For the text-containing cell, return its midpoint in (X, Y) coordinate format. 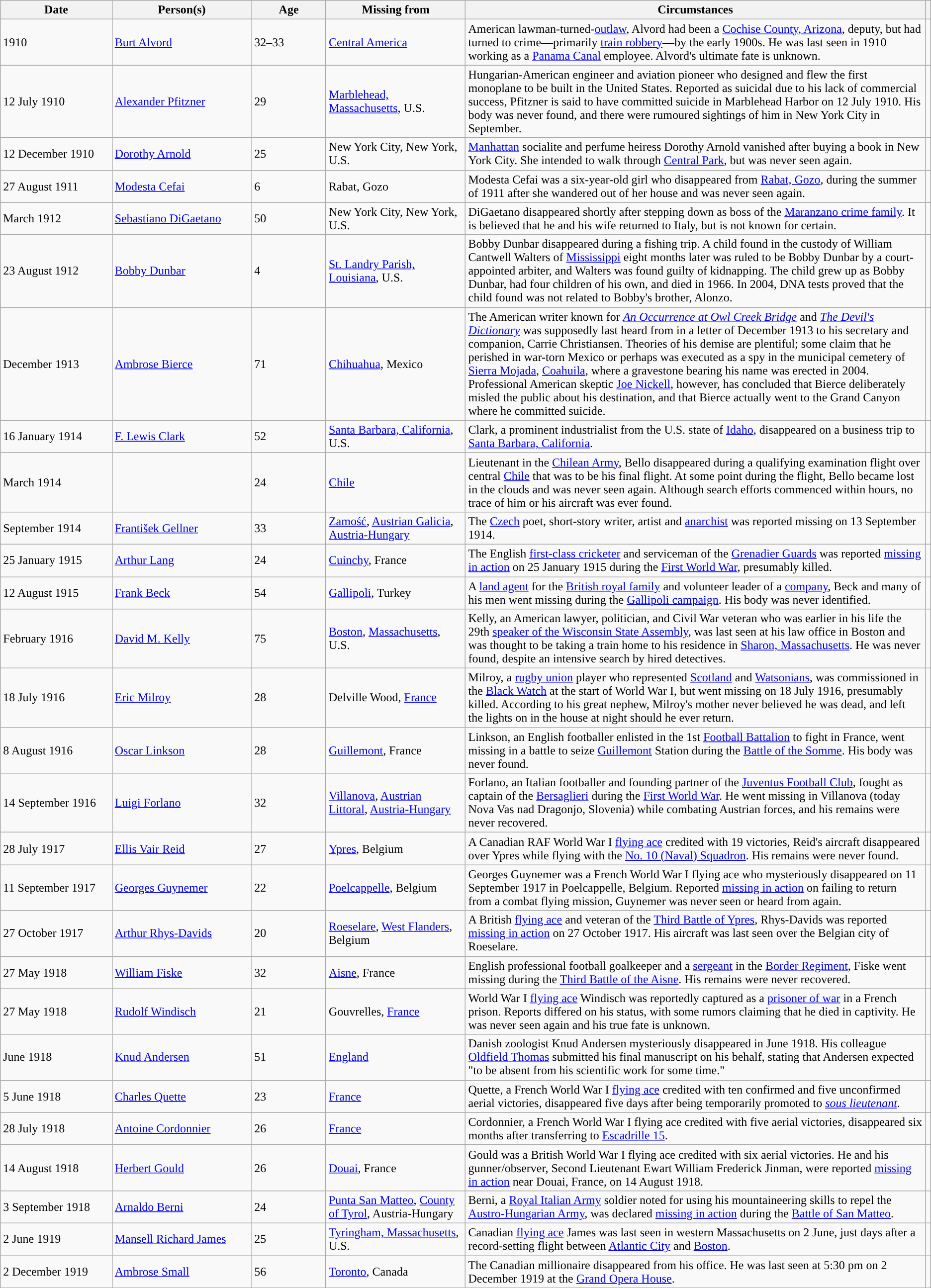
75 (289, 639)
50 (289, 219)
16 January 1914 (56, 437)
September 1914 (56, 528)
21 (289, 1012)
March 1914 (56, 482)
Ambrose Small (182, 1271)
The Canadian millionaire disappeared from his office. He was last seen at 5:30 pm on 2 December 1919 at the Grand Opera House. (695, 1271)
Poelcappelle, Belgium (396, 888)
The Czech poet, short-story writer, artist and anarchist was reported missing on 13 September 1914. (695, 528)
Georges Guynemer (182, 888)
Rabat, Gozo (396, 186)
12 August 1915 (56, 593)
27 (289, 848)
William Fiske (182, 973)
52 (289, 437)
32–33 (289, 42)
Modesta Cefai (182, 186)
12 December 1910 (56, 154)
12 July 1910 (56, 101)
Dorothy Arnold (182, 154)
71 (289, 364)
33 (289, 528)
20 (289, 933)
Marblehead, Massachusetts, U.S. (396, 101)
28 July 1917 (56, 848)
Antoine Cordonnier (182, 1129)
Villanova, Austrian Littoral, Austria-Hungary (396, 803)
Oscar Linkson (182, 750)
Chile (396, 482)
Alexander Pfitzner (182, 101)
Date (56, 10)
1910 (56, 42)
Herbert Gould (182, 1168)
Toronto, Canada (396, 1271)
56 (289, 1271)
June 1918 (56, 1057)
Tyringham, Massachusetts, U.S. (396, 1239)
Arnaldo Berni (182, 1206)
Circumstances (695, 10)
Luigi Forlano (182, 803)
Mansell Richard James (182, 1239)
St. Landry Parish, Louisiana, U.S. (396, 271)
March 1912 (56, 219)
England (396, 1057)
Gallipoli, Turkey (396, 593)
22 (289, 888)
Santa Barbara, California, U.S. (396, 437)
54 (289, 593)
Cuinchy, France (396, 560)
Boston, Massachusetts, U.S. (396, 639)
Central America (396, 42)
Bobby Dunbar (182, 271)
6 (289, 186)
Ypres, Belgium (396, 848)
25 January 1915 (56, 560)
Missing from (396, 10)
Clark, a prominent industrialist from the U.S. state of Idaho, disappeared on a business trip to Santa Barbara, California. (695, 437)
Chihuahua, Mexico (396, 364)
February 1916 (56, 639)
Sebastiano DiGaetano (182, 219)
Age (289, 10)
Roeselare, West Flanders, Belgium (396, 933)
18 July 1916 (56, 698)
11 September 1917 (56, 888)
December 1913 (56, 364)
Rudolf Windisch (182, 1012)
4 (289, 271)
23 (289, 1096)
Delville Wood, France (396, 698)
Gouvrelles, France (396, 1012)
Cordonnier, a French World War I flying ace credited with five aerial victories, disappeared six months after transferring to Escadrille 15. (695, 1129)
Arthur Lang (182, 560)
Ellis Vair Reid (182, 848)
Person(s) (182, 10)
František Gellner (182, 528)
Canadian flying ace James was last seen in western Massachusetts on 2 June, just days after a record-setting flight between Atlantic City and Boston. (695, 1239)
Punta San Matteo, County of Tyrol, Austria-Hungary (396, 1206)
27 August 1911 (56, 186)
Guillemont, France (396, 750)
Aisne, France (396, 973)
51 (289, 1057)
5 June 1918 (56, 1096)
Ambrose Bierce (182, 364)
14 August 1918 (56, 1168)
2 June 1919 (56, 1239)
27 October 1917 (56, 933)
28 July 1918 (56, 1129)
3 September 1918 (56, 1206)
Charles Quette (182, 1096)
29 (289, 101)
F. Lewis Clark (182, 437)
23 August 1912 (56, 271)
Eric Milroy (182, 698)
David M. Kelly (182, 639)
Zamość, Austrian Galicia, Austria-Hungary (396, 528)
14 September 1916 (56, 803)
Douai, France (396, 1168)
Burt Alvord (182, 42)
Knud Andersen (182, 1057)
8 August 1916 (56, 750)
Frank Beck (182, 593)
2 December 1919 (56, 1271)
Arthur Rhys-Davids (182, 933)
